Pinpoint the cell where the given text exists, returning its [x, y] midpoint coordinate. 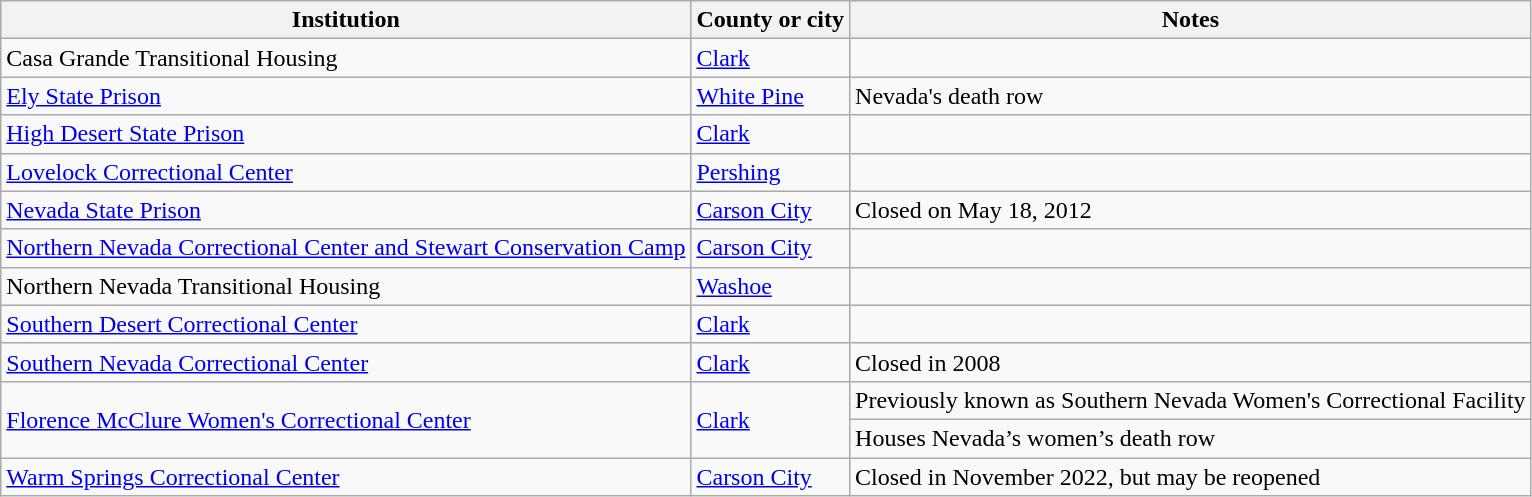
Institution [346, 20]
Florence McClure Women's Correctional Center [346, 419]
Houses Nevada’s women’s death row [1191, 438]
Casa Grande Transitional Housing [346, 58]
Pershing [770, 172]
Southern Nevada Correctional Center [346, 362]
Southern Desert Correctional Center [346, 324]
High Desert State Prison [346, 134]
White Pine [770, 96]
Northern Nevada Correctional Center and Stewart Conservation Camp [346, 248]
Lovelock Correctional Center [346, 172]
Nevada State Prison [346, 210]
County or city [770, 20]
Previously known as Southern Nevada Women's Correctional Facility [1191, 400]
Notes [1191, 20]
Closed in 2008 [1191, 362]
Closed on May 18, 2012 [1191, 210]
Warm Springs Correctional Center [346, 477]
Northern Nevada Transitional Housing [346, 286]
Nevada's death row [1191, 96]
Washoe [770, 286]
Closed in November 2022, but may be reopened [1191, 477]
Ely State Prison [346, 96]
